Capture the cell that displays the provided text and extract its (x, y) central coordinate. 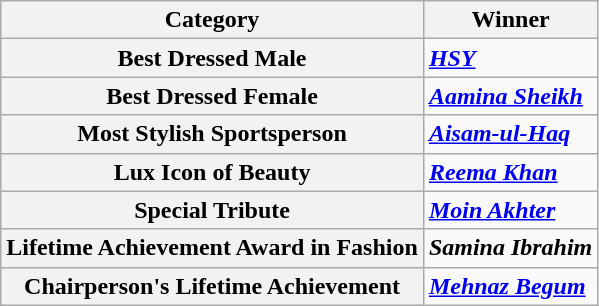
Best Dressed Female (212, 96)
Most Stylish Sportsperson (212, 134)
Aisam-ul-Haq (510, 134)
Reema Khan (510, 172)
Category (212, 20)
Lux Icon of Beauty (212, 172)
Moin Akhter (510, 210)
Aamina Sheikh (510, 96)
Mehnaz Begum (510, 286)
Chairperson's Lifetime Achievement (212, 286)
Special Tribute (212, 210)
Samina Ibrahim (510, 248)
Best Dressed Male (212, 58)
Lifetime Achievement Award in Fashion (212, 248)
Winner (510, 20)
HSY (510, 58)
